Detect which cell encompasses the target text, then output its (X, Y) center coordinate. 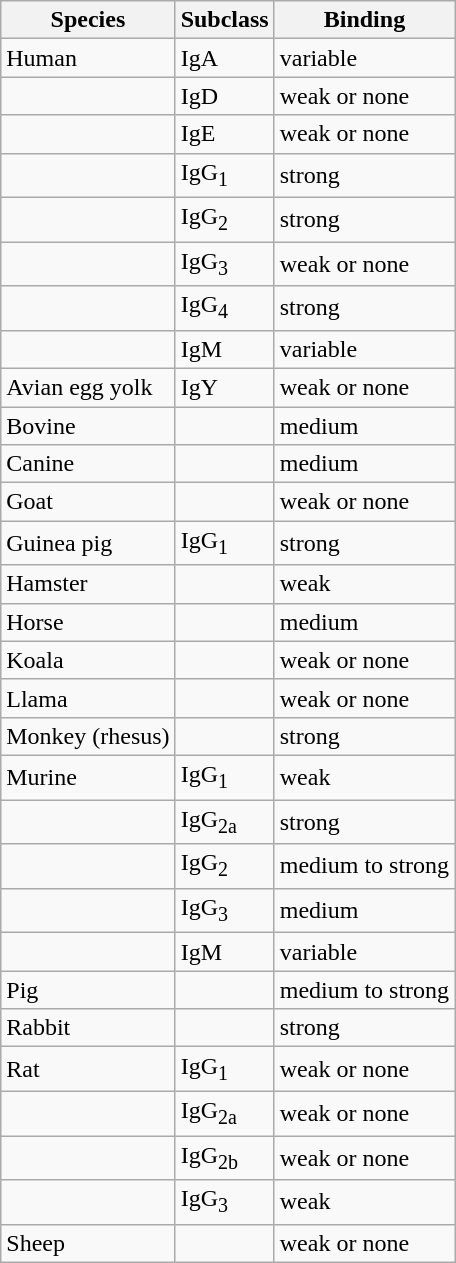
Subclass (224, 20)
Canine (88, 464)
Monkey (rhesus) (88, 736)
Llama (88, 698)
Guinea pig (88, 543)
IgE (224, 134)
Koala (88, 660)
Pig (88, 990)
IgY (224, 387)
Avian egg yolk (88, 387)
IgG2b (224, 1158)
Species (88, 20)
Rabbit (88, 1028)
Sheep (88, 1243)
Rat (88, 1069)
IgA (224, 58)
Bovine (88, 425)
Binding (364, 20)
Hamster (88, 584)
IgG4 (224, 308)
Horse (88, 622)
Murine (88, 777)
Goat (88, 502)
Human (88, 58)
IgD (224, 96)
